Determine the (x, y) coordinate at the center of the cell enclosing the given text.  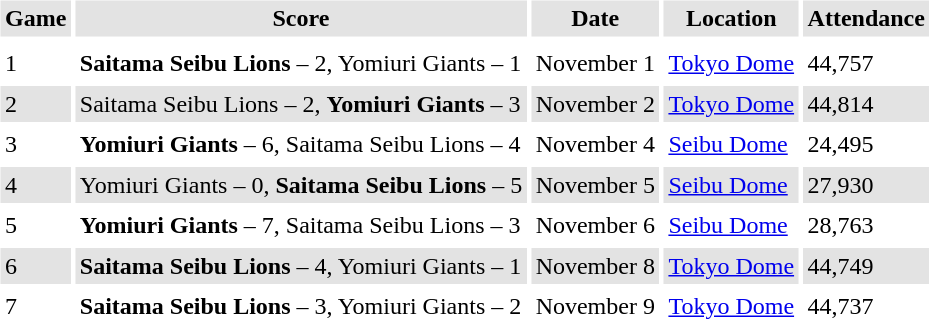
Yomiuri Giants – 7, Saitama Seibu Lions – 3 (300, 226)
Yomiuri Giants – 6, Saitama Seibu Lions – 4 (300, 144)
Attendance (866, 18)
24,495 (866, 144)
Saitama Seibu Lions – 2, Yomiuri Giants – 3 (300, 104)
2 (35, 104)
Location (732, 18)
Saitama Seibu Lions – 2, Yomiuri Giants – 1 (300, 64)
27,930 (866, 185)
Date (595, 18)
November 5 (595, 185)
3 (35, 144)
6 (35, 266)
November 1 (595, 64)
28,763 (866, 226)
Score (300, 18)
4 (35, 185)
November 8 (595, 266)
44,749 (866, 266)
November 6 (595, 226)
44,757 (866, 64)
November 4 (595, 144)
44,814 (866, 104)
Saitama Seibu Lions – 4, Yomiuri Giants – 1 (300, 266)
1 (35, 64)
Yomiuri Giants – 0, Saitama Seibu Lions – 5 (300, 185)
Game (35, 18)
November 2 (595, 104)
5 (35, 226)
